Search for the cell housing the specified text and yield its (x, y) center coordinate. 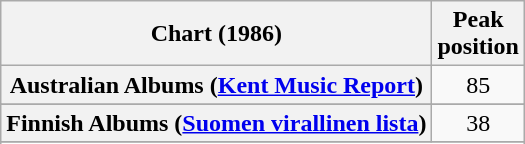
38 (478, 123)
85 (478, 85)
Finnish Albums (Suomen virallinen lista) (216, 123)
Chart (1986) (216, 34)
Australian Albums (Kent Music Report) (216, 85)
Peakposition (478, 34)
